Output the [X, Y] coordinate of the center of the cell containing the given text.  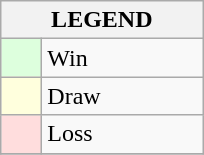
LEGEND [102, 20]
Draw [122, 96]
Loss [122, 134]
Win [122, 58]
